Pinpoint the cell where the given text exists, returning its (X, Y) midpoint coordinate. 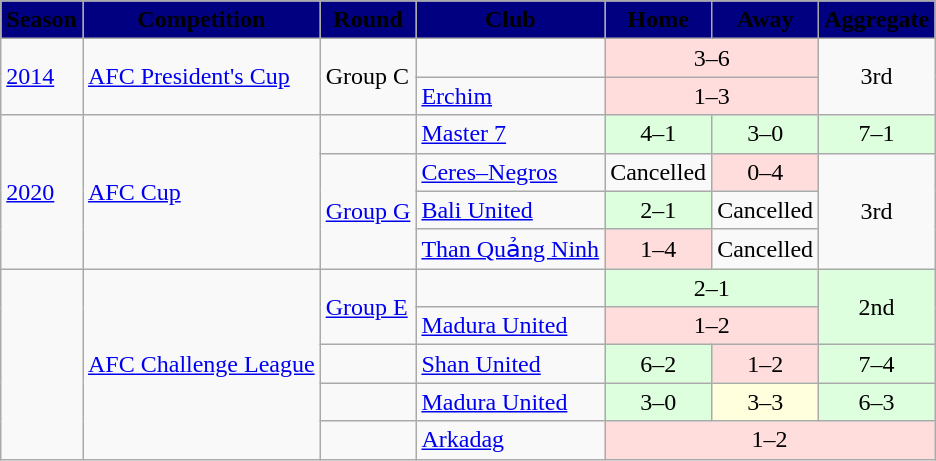
Aggregate (877, 20)
7–4 (877, 364)
Shan United (510, 364)
1–4 (658, 249)
AFC Challenge League (201, 364)
Away (766, 20)
Than Quảng Ninh (510, 249)
Season (42, 20)
AFC President's Cup (201, 77)
AFC Cup (201, 192)
2014 (42, 77)
1–3 (712, 96)
Group G (368, 211)
Competition (201, 20)
3–6 (712, 58)
2nd (877, 307)
Round (368, 20)
Bali United (510, 210)
2020 (42, 192)
Arkadag (510, 440)
Club (510, 20)
7–1 (877, 134)
6–2 (658, 364)
3–3 (766, 402)
Group C (368, 77)
Home (658, 20)
Master 7 (510, 134)
Group E (368, 307)
6–3 (877, 402)
4–1 (658, 134)
0–4 (766, 172)
Erchim (510, 96)
Ceres–Negros (510, 172)
